Pinpoint the cell where the given text exists, returning its (x, y) midpoint coordinate. 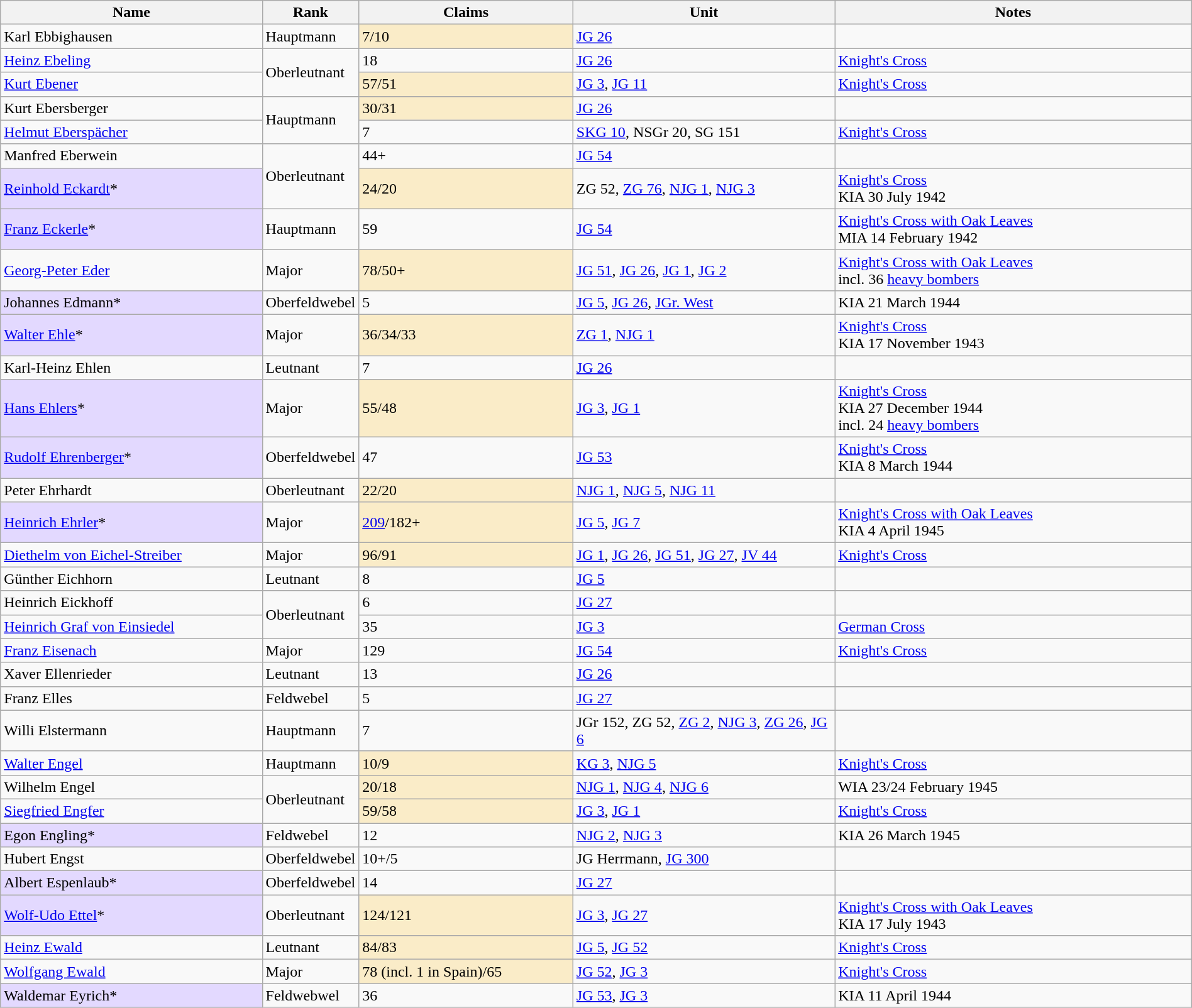
JG 1, JG 26, JG 51, JG 27, JV 44 (704, 555)
Franz Eisenach (131, 650)
24/20 (466, 189)
JG 53 (704, 457)
NJG 2, NJG 3 (704, 835)
Rudolf Ehrenberger* (131, 457)
ZG 52, ZG 76, NJG 1, NJG 3 (704, 189)
Walter Ehle* (131, 334)
84/83 (466, 948)
Karl Ebbighausen (131, 36)
8 (466, 579)
Diethelm von Eichel-Streiber (131, 555)
14 (466, 883)
Siegfried Engfer (131, 811)
124/121 (466, 915)
78 (incl. 1 in Spain)/65 (466, 972)
Unit (704, 13)
Peter Ehrhardt (131, 490)
36 (466, 995)
Knight's CrossKIA 8 March 1944 (1013, 457)
12 (466, 835)
JGr 152, ZG 52, ZG 2, NJG 3, ZG 26, JG 6 (704, 730)
NJG 1, NJG 5, NJG 11 (704, 490)
59 (466, 229)
96/91 (466, 555)
KG 3, NJG 5 (704, 763)
Knight's CrossKIA 30 July 1942 (1013, 189)
Knight's Cross with Oak LeavesKIA 17 July 1943 (1013, 915)
Rank (311, 13)
Knight's Cross with Oak Leavesincl. 36 heavy bombers (1013, 270)
36/34/33 (466, 334)
78/50+ (466, 270)
JG 5, JG 7 (704, 523)
10+/5 (466, 859)
JG 5 (704, 579)
JG Herrmann, JG 300 (704, 859)
Wolf-Udo Ettel* (131, 915)
Heinz Ebeling (131, 60)
KIA 26 March 1945 (1013, 835)
Notes (1013, 13)
6 (466, 603)
35 (466, 627)
47 (466, 457)
Knight's CrossKIA 17 November 1943 (1013, 334)
18 (466, 60)
Walter Engel (131, 763)
209/182+ (466, 523)
10/9 (466, 763)
Helmut Eberspächer (131, 132)
Günther Eichhorn (131, 579)
Heinrich Graf von Einsiedel (131, 627)
Manfred Eberwein (131, 156)
22/20 (466, 490)
KIA 11 April 1944 (1013, 995)
WIA 23/24 February 1945 (1013, 787)
Reinhold Eckardt* (131, 189)
13 (466, 674)
Heinz Ewald (131, 948)
NJG 1, NJG 4, NJG 6 (704, 787)
Kurt Ebener (131, 84)
Heinrich Eickhoff (131, 603)
JG 5, JG 26, JGr. West (704, 302)
Johannes Edmann* (131, 302)
KIA 21 March 1944 (1013, 302)
Kurt Ebersberger (131, 108)
JG 51, JG 26, JG 1, JG 2 (704, 270)
Xaver Ellenrieder (131, 674)
57/51 (466, 84)
JG 5, JG 52 (704, 948)
Egon Engling* (131, 835)
59/58 (466, 811)
Name (131, 13)
44+ (466, 156)
SKG 10, NSGr 20, SG 151 (704, 132)
Hans Ehlers* (131, 408)
German Cross (1013, 627)
JG 3, JG 27 (704, 915)
Claims (466, 13)
Franz Eckerle* (131, 229)
Knight's Cross with Oak LeavesKIA 4 April 1945 (1013, 523)
JG 52, JG 3 (704, 972)
Wolfgang Ewald (131, 972)
Wilhelm Engel (131, 787)
129 (466, 650)
Hubert Engst (131, 859)
Franz Elles (131, 698)
JG 3, JG 11 (704, 84)
30/31 (466, 108)
Albert Espenlaub* (131, 883)
JG 53, JG 3 (704, 995)
Willi Elstermann (131, 730)
20/18 (466, 787)
Georg-Peter Eder (131, 270)
Heinrich Ehrler* (131, 523)
Waldemar Eyrich* (131, 995)
55/48 (466, 408)
Knight's Cross with Oak LeavesMIA 14 February 1942 (1013, 229)
Knight's CrossKIA 27 December 1944incl. 24 heavy bombers (1013, 408)
JG 3 (704, 627)
Karl-Heinz Ehlen (131, 368)
Feldwebwel (311, 995)
7/10 (466, 36)
ZG 1, NJG 1 (704, 334)
